Extract the [X, Y] coordinate from the center of the cell holding the provided text.  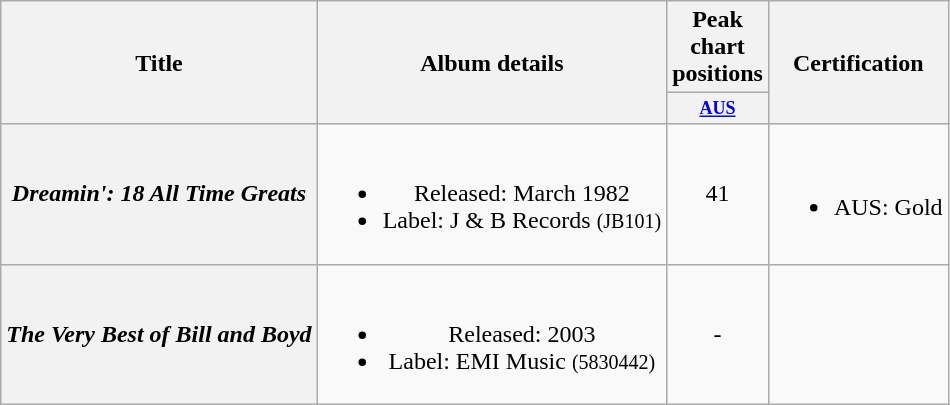
AUS [718, 108]
41 [718, 194]
Released: March 1982Label: J & B Records (JB101) [492, 194]
- [718, 334]
The Very Best of Bill and Boyd [159, 334]
Peak chart positions [718, 47]
Dreamin': 18 All Time Greats [159, 194]
AUS: Gold [858, 194]
Title [159, 62]
Released: 2003Label: EMI Music (5830442) [492, 334]
Certification [858, 62]
Album details [492, 62]
